Capture the cell that displays the provided text and extract its (X, Y) central coordinate. 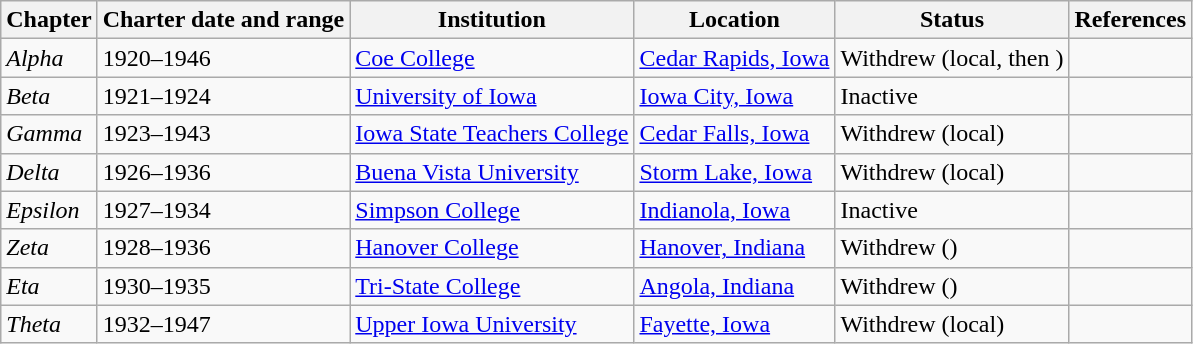
Location (734, 20)
Institution (492, 20)
Cedar Rapids, Iowa (734, 58)
Beta (49, 96)
Tri-State College (492, 286)
Buena Vista University (492, 172)
1926–1936 (224, 172)
Fayette, Iowa (734, 324)
Cedar Falls, Iowa (734, 134)
Delta (49, 172)
Upper Iowa University (492, 324)
Coe College (492, 58)
1932–1947 (224, 324)
Zeta (49, 248)
Gamma (49, 134)
Iowa City, Iowa (734, 96)
Theta (49, 324)
1930–1935 (224, 286)
Hanover, Indiana (734, 248)
Epsilon (49, 210)
Charter date and range (224, 20)
1927–1934 (224, 210)
Angola, Indiana (734, 286)
1921–1924 (224, 96)
1923–1943 (224, 134)
University of Iowa (492, 96)
Iowa State Teachers College (492, 134)
Withdrew (local, then ) (952, 58)
Eta (49, 286)
1928–1936 (224, 248)
Hanover College (492, 248)
Storm Lake, Iowa (734, 172)
Simpson College (492, 210)
Alpha (49, 58)
1920–1946 (224, 58)
Status (952, 20)
References (1130, 20)
Indianola, Iowa (734, 210)
Chapter (49, 20)
